Determine the [X, Y] coordinate at the center of the cell enclosing the given text.  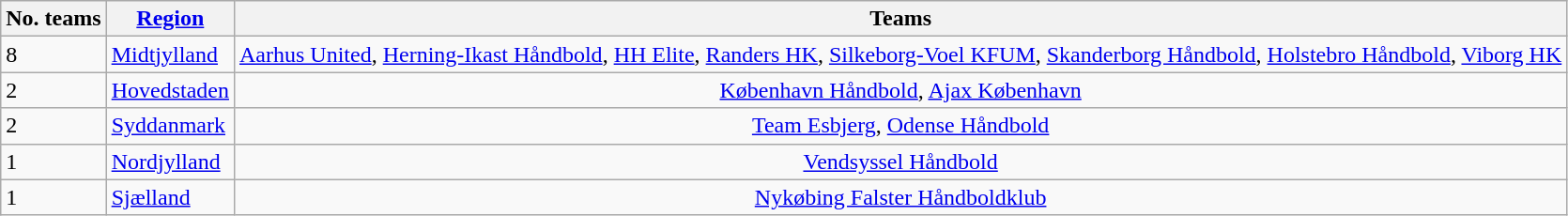
København Håndbold, Ajax København [899, 90]
Sjælland [170, 197]
Region [170, 19]
Midtjylland [170, 54]
Team Esbjerg, Odense Håndbold [899, 126]
Syddanmark [170, 126]
Hovedstaden [170, 90]
Aarhus United, Herning-Ikast Håndbold, HH Elite, Randers HK, Silkeborg-Voel KFUM, Skanderborg Håndbold, Holstebro Håndbold, Viborg HK [899, 54]
8 [54, 54]
Vendsyssel Håndbold [899, 162]
Nordjylland [170, 162]
No. teams [54, 19]
Nykøbing Falster Håndboldklub [899, 197]
Teams [899, 19]
